Return the (X, Y) coordinate for the center point of the cell that contains the specified text.  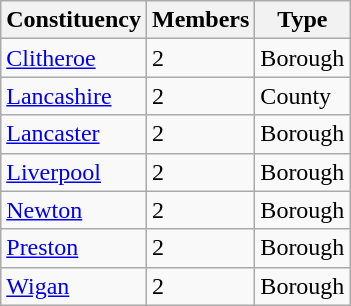
Lancaster (74, 134)
County (302, 96)
Clitheroe (74, 58)
Members (200, 20)
Lancashire (74, 96)
Newton (74, 210)
Wigan (74, 286)
Preston (74, 248)
Type (302, 20)
Liverpool (74, 172)
Constituency (74, 20)
